Locate the cell with the specified text and output its (x, y) center coordinate. 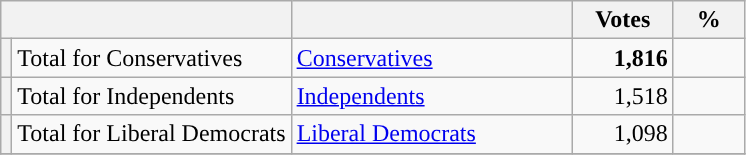
1,816 (622, 58)
1,098 (622, 134)
Liberal Democrats (432, 134)
Total for Conservatives (152, 58)
Votes (622, 20)
Conservatives (432, 58)
Total for Liberal Democrats (152, 134)
% (708, 20)
1,518 (622, 96)
Independents (432, 96)
Total for Independents (152, 96)
